Search for the cell housing the specified text and yield its (x, y) center coordinate. 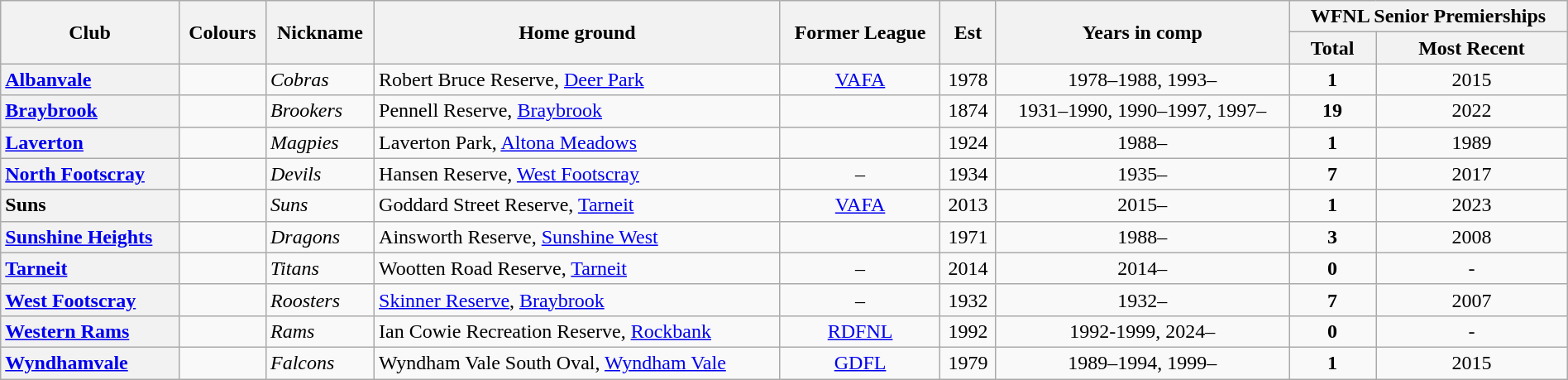
North Footscray (89, 174)
Colours (222, 32)
Hansen Reserve, West Footscray (577, 174)
2015– (1142, 205)
Dragons (319, 237)
1992-1999, 2024– (1142, 331)
Ian Cowie Recreation Reserve, Rockbank (577, 331)
1934 (968, 174)
Total (1331, 48)
19 (1331, 111)
1932 (968, 300)
2014 (968, 268)
Home ground (577, 32)
1979 (968, 363)
Sunshine Heights (89, 237)
2017 (1472, 174)
1924 (968, 142)
2014– (1142, 268)
Skinner Reserve, Braybrook (577, 300)
1992 (968, 331)
Laverton (89, 142)
West Footscray (89, 300)
GDFL (860, 363)
1971 (968, 237)
Goddard Street Reserve, Tarneit (577, 205)
Tarneit (89, 268)
1989 (1472, 142)
Magpies (319, 142)
1935– (1142, 174)
Albanvale (89, 79)
Devils (319, 174)
Years in comp (1142, 32)
1978 (968, 79)
Western Rams (89, 331)
2022 (1472, 111)
2013 (968, 205)
1978–1988, 1993– (1142, 79)
Most Recent (1472, 48)
Wyndhamvale (89, 363)
Est (968, 32)
WFNL Senior Premierships (1427, 17)
Cobras (319, 79)
Titans (319, 268)
Rams (319, 331)
Pennell Reserve, Braybrook (577, 111)
Laverton Park, Altona Meadows (577, 142)
RDFNL (860, 331)
Wyndham Vale South Oval, Wyndham Vale (577, 363)
Falcons (319, 363)
Braybrook (89, 111)
1932– (1142, 300)
Former League (860, 32)
2007 (1472, 300)
1989–1994, 1999– (1142, 363)
1931–1990, 1990–1997, 1997– (1142, 111)
Nickname (319, 32)
Brookers (319, 111)
Wootten Road Reserve, Tarneit (577, 268)
Ainsworth Reserve, Sunshine West (577, 237)
1874 (968, 111)
2008 (1472, 237)
2023 (1472, 205)
Roosters (319, 300)
Club (89, 32)
Robert Bruce Reserve, Deer Park (577, 79)
3 (1331, 237)
